From the cell containing the given text, extract its center point as [X, Y] coordinate. 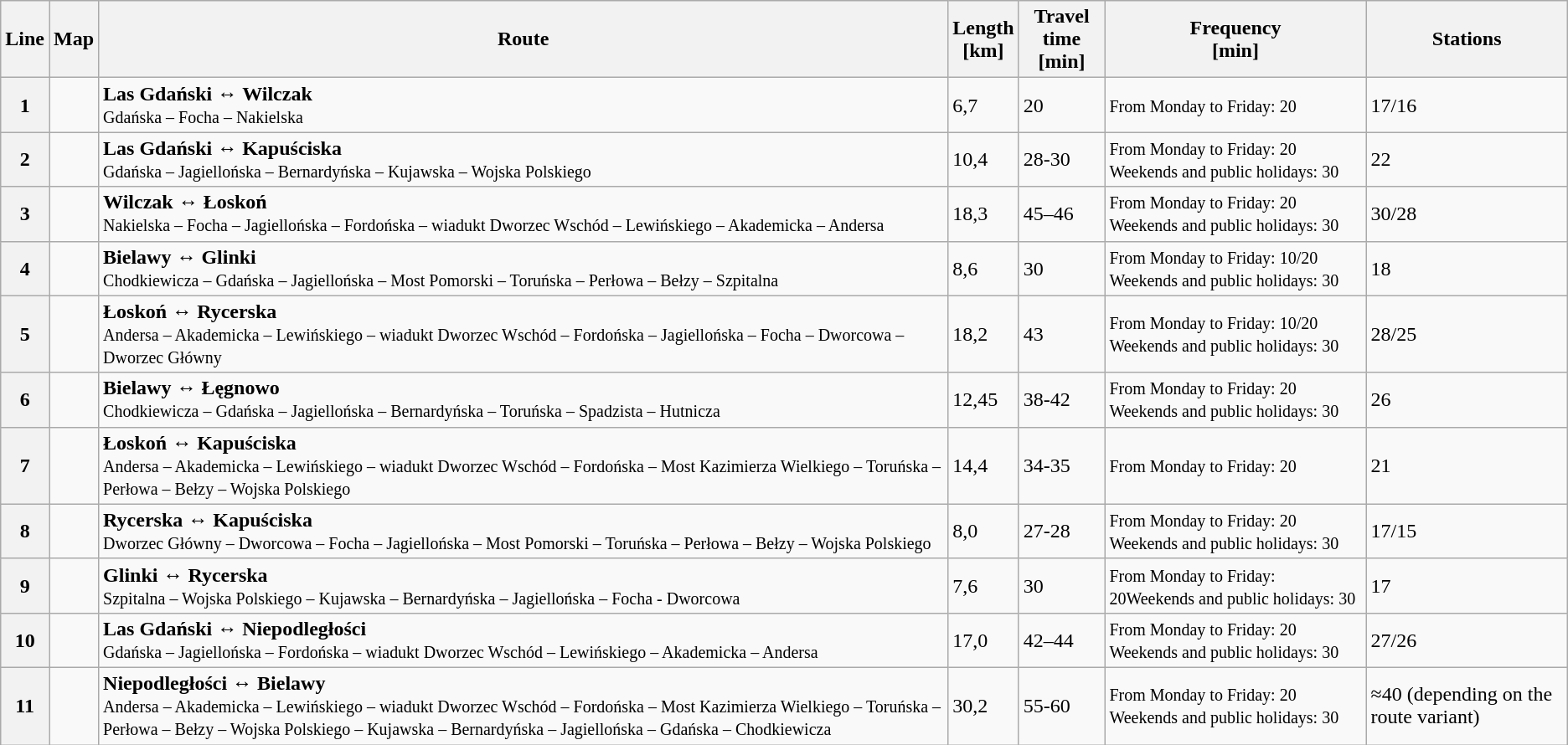
5 [25, 334]
11 [25, 706]
Length[km] [983, 39]
Łoskoń ↔ RycerskaAndersa – Akademicka – Lewińskiego – wiadukt Dworzec Wschód – Fordońska – Jagiellońska – Focha – Dworcowa – Dworzec Główny [524, 334]
9 [25, 586]
18,2 [983, 334]
Las Gdański ↔ KapuściskaGdańska – Jagiellońska – Bernardyńska – Kujawska – Wojska Polskiego [524, 159]
27/26 [1467, 640]
12,45 [983, 400]
7 [25, 465]
Line [25, 39]
Route [524, 39]
10 [25, 640]
42–44 [1062, 640]
8 [25, 531]
Stations [1467, 39]
18 [1467, 268]
26 [1467, 400]
≈40 (depending on the route variant) [1467, 706]
8,6 [983, 268]
Rycerska ↔ KapuściskaDworzec Główny – Dworcowa – Focha – Jagiellońska – Most Pomorski – Toruńska – Perłowa – Bełzy – Wojska Polskiego [524, 531]
Frequency[min] [1235, 39]
6 [25, 400]
30,2 [983, 706]
38-42 [1062, 400]
28/25 [1467, 334]
4 [25, 268]
Wilczak ↔ ŁoskońNakielska – Focha – Jagiellońska – Fordońska – wiadukt Dworzec Wschód – Lewińskiego – Akademicka – Andersa [524, 214]
Bielawy ↔ GlinkiChodkiewicza – Gdańska – Jagiellońska – Most Pomorski – Toruńska – Perłowa – Bełzy – Szpitalna [524, 268]
Las Gdański ↔ NiepodległościGdańska – Jagiellońska – Fordońska – wiadukt Dworzec Wschód – Lewińskiego – Akademicka – Andersa [524, 640]
1 [25, 105]
10,4 [983, 159]
17,0 [983, 640]
27-28 [1062, 531]
43 [1062, 334]
Las Gdański ↔ WilczakGdańska – Focha – Nakielska [524, 105]
45–46 [1062, 214]
7,6 [983, 586]
Bielawy ↔ ŁęgnowoChodkiewicza – Gdańska – Jagiellońska – Bernardyńska – Toruńska – Spadzista – Hutnicza [524, 400]
20 [1062, 105]
55-60 [1062, 706]
17/15 [1467, 531]
30/28 [1467, 214]
Map [74, 39]
22 [1467, 159]
28-30 [1062, 159]
21 [1467, 465]
17/16 [1467, 105]
Travel time[min] [1062, 39]
18,3 [983, 214]
34-35 [1062, 465]
2 [25, 159]
3 [25, 214]
6,7 [983, 105]
8,0 [983, 531]
Glinki ↔ RycerskaSzpitalna – Wojska Polskiego – Kujawska – Bernardyńska – Jagiellońska – Focha - Dworcowa [524, 586]
14,4 [983, 465]
17 [1467, 586]
